Pinpoint the cell where the given text exists, returning its (X, Y) midpoint coordinate. 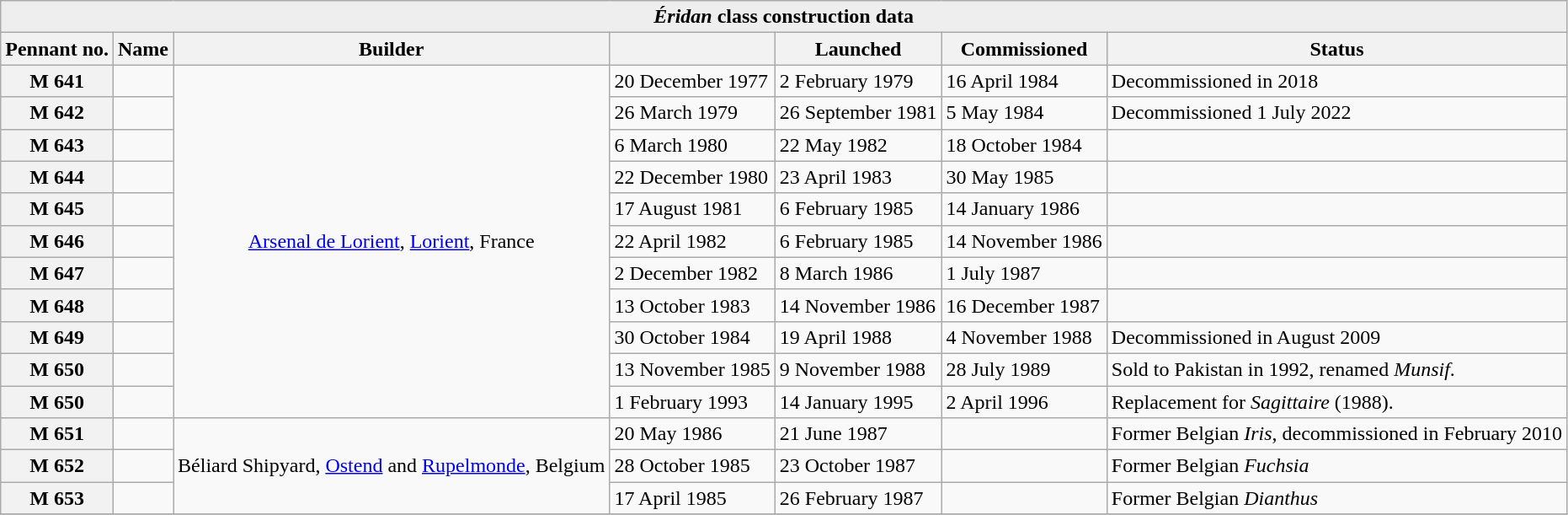
Status (1336, 49)
M 653 (57, 498)
17 April 1985 (692, 498)
20 May 1986 (692, 434)
Former Belgian Iris, decommissioned in February 2010 (1336, 434)
1 July 1987 (1024, 273)
13 November 1985 (692, 369)
M 642 (57, 113)
20 December 1977 (692, 81)
M 652 (57, 466)
14 January 1995 (858, 402)
M 647 (57, 273)
22 December 1980 (692, 177)
2 April 1996 (1024, 402)
M 648 (57, 305)
Béliard Shipyard, Ostend and Rupelmonde, Belgium (392, 466)
1 February 1993 (692, 402)
9 November 1988 (858, 369)
13 October 1983 (692, 305)
M 651 (57, 434)
19 April 1988 (858, 337)
Arsenal de Lorient, Lorient, France (392, 241)
14 January 1986 (1024, 209)
Builder (392, 49)
16 December 1987 (1024, 305)
30 October 1984 (692, 337)
Commissioned (1024, 49)
28 July 1989 (1024, 369)
M 641 (57, 81)
M 644 (57, 177)
M 643 (57, 145)
16 April 1984 (1024, 81)
21 June 1987 (858, 434)
26 February 1987 (858, 498)
M 645 (57, 209)
17 August 1981 (692, 209)
22 April 1982 (692, 241)
Former Belgian Fuchsia (1336, 466)
Former Belgian Dianthus (1336, 498)
8 March 1986 (858, 273)
23 April 1983 (858, 177)
Sold to Pakistan in 1992, renamed Munsif. (1336, 369)
M 646 (57, 241)
Replacement for Sagittaire (1988). (1336, 402)
2 February 1979 (858, 81)
30 May 1985 (1024, 177)
6 March 1980 (692, 145)
26 September 1981 (858, 113)
18 October 1984 (1024, 145)
26 March 1979 (692, 113)
22 May 1982 (858, 145)
23 October 1987 (858, 466)
Launched (858, 49)
M 649 (57, 337)
Pennant no. (57, 49)
Name (143, 49)
Decommissioned in August 2009 (1336, 337)
4 November 1988 (1024, 337)
Decommissioned in 2018 (1336, 81)
28 October 1985 (692, 466)
Éridan class construction data (784, 17)
5 May 1984 (1024, 113)
Decommissioned 1 July 2022 (1336, 113)
2 December 1982 (692, 273)
